Provide the (x, y) coordinate of the cell's center where the given text is located.  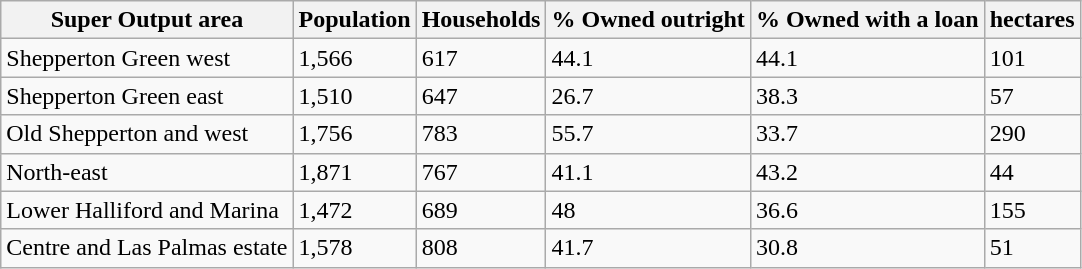
43.2 (867, 172)
41.1 (648, 172)
Lower Halliford and Marina (147, 210)
808 (481, 248)
41.7 (648, 248)
Shepperton Green west (147, 58)
Old Shepperton and west (147, 134)
689 (481, 210)
647 (481, 96)
38.3 (867, 96)
155 (1032, 210)
% Owned outright (648, 20)
55.7 (648, 134)
30.8 (867, 248)
51 (1032, 248)
101 (1032, 58)
36.6 (867, 210)
783 (481, 134)
% Owned with a loan (867, 20)
57 (1032, 96)
1,566 (354, 58)
North-east (147, 172)
290 (1032, 134)
Households (481, 20)
1,472 (354, 210)
Super Output area (147, 20)
1,578 (354, 248)
hectares (1032, 20)
767 (481, 172)
26.7 (648, 96)
1,510 (354, 96)
1,756 (354, 134)
33.7 (867, 134)
44 (1032, 172)
1,871 (354, 172)
Centre and Las Palmas estate (147, 248)
Population (354, 20)
617 (481, 58)
Shepperton Green east (147, 96)
48 (648, 210)
